Output the [X, Y] coordinate of the center of the cell containing the given text.  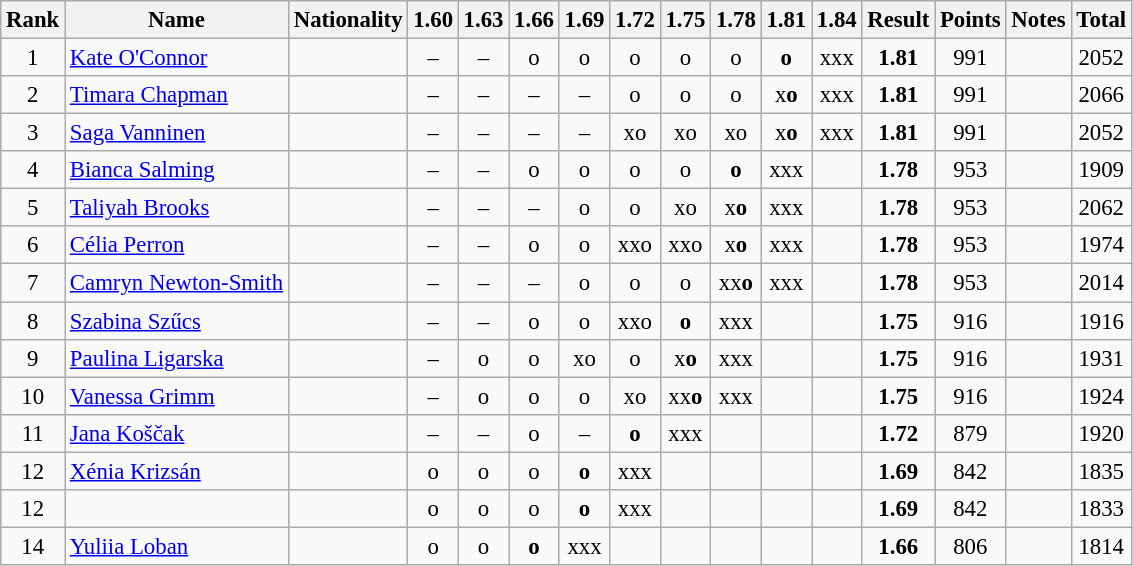
14 [33, 546]
9 [33, 358]
Nationality [348, 20]
Total [1101, 20]
Paulina Ligarska [177, 358]
1916 [1101, 321]
3 [33, 133]
806 [970, 546]
1814 [1101, 546]
Taliyah Brooks [177, 208]
4 [33, 170]
1.60 [433, 20]
Saga Vanninen [177, 133]
11 [33, 433]
7 [33, 283]
5 [33, 208]
1 [33, 58]
1931 [1101, 358]
Jana Koščak [177, 433]
1835 [1101, 471]
Célia Perron [177, 245]
10 [33, 396]
Bianca Salming [177, 170]
1924 [1101, 396]
6 [33, 245]
2062 [1101, 208]
Kate O'Connor [177, 58]
Yuliia Loban [177, 546]
Result [898, 20]
1909 [1101, 170]
Notes [1038, 20]
Timara Chapman [177, 95]
2 [33, 95]
Szabina Szűcs [177, 321]
Rank [33, 20]
Xénia Krizsán [177, 471]
1833 [1101, 509]
Points [970, 20]
1.63 [483, 20]
Camryn Newton-Smith [177, 283]
1920 [1101, 433]
Vanessa Grimm [177, 396]
1974 [1101, 245]
Name [177, 20]
2014 [1101, 283]
2066 [1101, 95]
879 [970, 433]
8 [33, 321]
1.84 [837, 20]
